Provide the (x, y) coordinate of the cell's center where the given text is located.  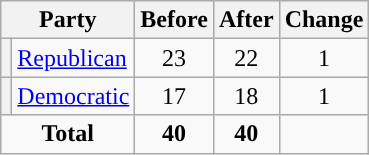
Democratic (74, 96)
Change (324, 20)
22 (246, 58)
17 (174, 96)
Total (68, 134)
After (246, 20)
23 (174, 58)
Before (174, 20)
18 (246, 96)
Party (68, 20)
Republican (74, 58)
